Provide the [x, y] coordinate of the cell's center where the given text is located.  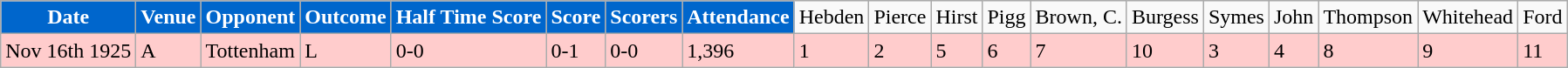
Attendance [738, 17]
0-1 [576, 51]
Whitehead [1468, 17]
Scorers [644, 17]
Half Time Score [469, 17]
7 [1078, 51]
Brown, C. [1078, 17]
Opponent [250, 17]
10 [1165, 51]
Pierce [900, 17]
3 [1236, 51]
1 [832, 51]
5 [956, 51]
Venue [168, 17]
Nov 16th 1925 [68, 51]
Symes [1236, 17]
Ford [1543, 17]
Date [68, 17]
4 [1293, 51]
Pigg [1007, 17]
6 [1007, 51]
8 [1368, 51]
1,396 [738, 51]
Burgess [1165, 17]
Hebden [832, 17]
Outcome [346, 17]
9 [1468, 51]
Tottenham [250, 51]
2 [900, 51]
Hirst [956, 17]
A [168, 51]
Score [576, 17]
John [1293, 17]
Thompson [1368, 17]
11 [1543, 51]
L [346, 51]
